Return the [X, Y] coordinate for the center point of the cell that contains the specified text.  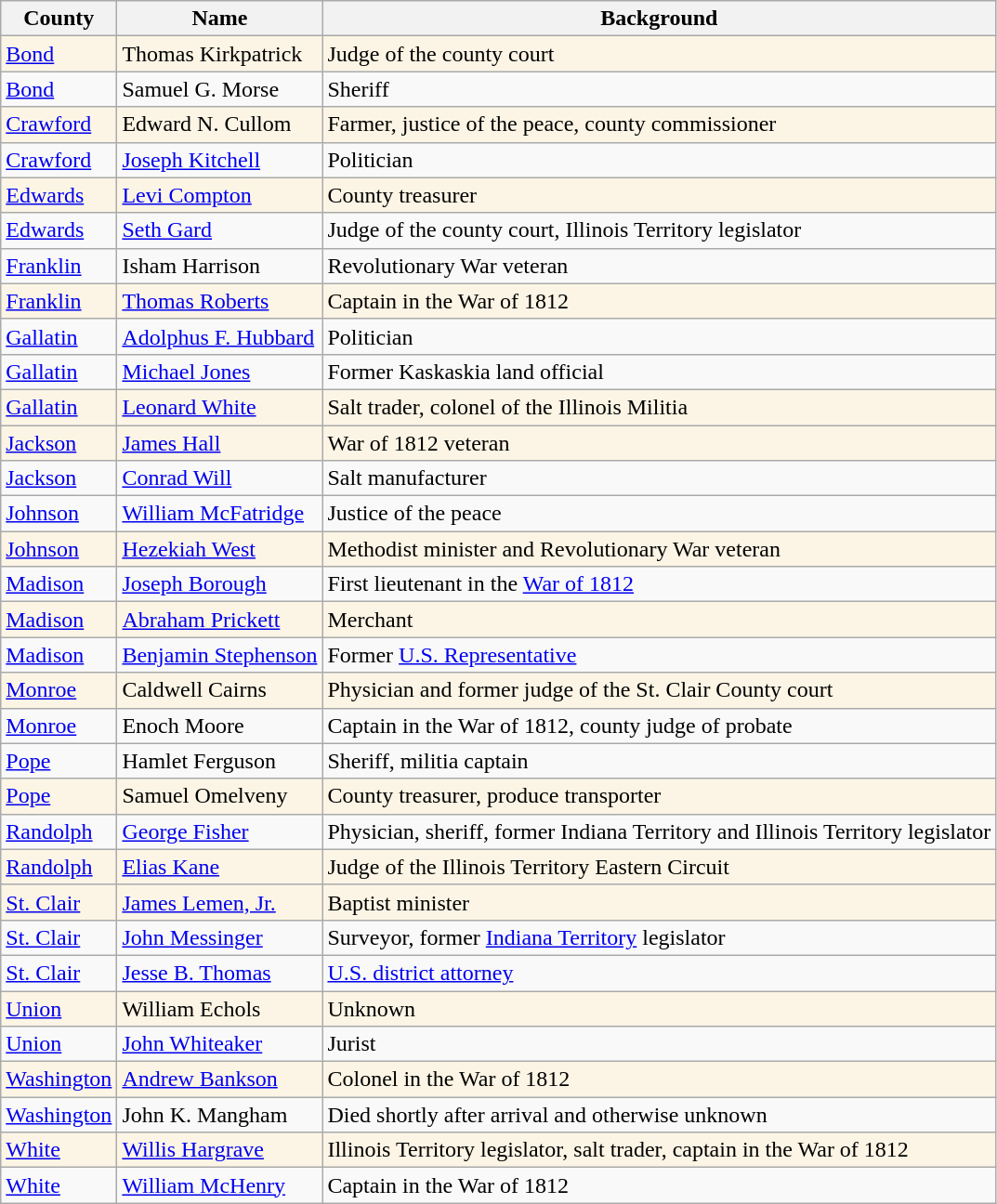
War of 1812 veteran [660, 443]
Conrad Will [219, 478]
County treasurer, produce transporter [660, 796]
Farmer, justice of the peace, county commissioner [660, 124]
Salt manufacturer [660, 478]
Jurist [660, 1044]
Sheriff [660, 89]
Enoch Moore [219, 726]
Judge of the Illinois Territory Eastern Circuit [660, 867]
Michael Jones [219, 372]
John Whiteaker [219, 1044]
Methodist minister and Revolutionary War veteran [660, 549]
Captain in the War of 1812, county judge of probate [660, 726]
Salt trader, colonel of the Illinois Militia [660, 407]
Samuel G. Morse [219, 89]
Justice of the peace [660, 514]
Illinois Territory legislator, salt trader, captain in the War of 1812 [660, 1150]
Baptist minister [660, 902]
Levi Compton [219, 195]
William McFatridge [219, 514]
Jesse B. Thomas [219, 973]
Elias Kane [219, 867]
Died shortly after arrival and otherwise unknown [660, 1115]
Physician, sheriff, former Indiana Territory and Illinois Territory legislator [660, 831]
Abraham Prickett [219, 620]
George Fisher [219, 831]
Hamlet Ferguson [219, 761]
Joseph Borough [219, 584]
Judge of the county court [660, 54]
John Messinger [219, 937]
James Lemen, Jr. [219, 902]
Thomas Kirkpatrick [219, 54]
Joseph Kitchell [219, 160]
Judge of the county court, Illinois Territory legislator [660, 230]
Adolphus F. Hubbard [219, 336]
Sheriff, militia captain [660, 761]
William McHenry [219, 1185]
Colonel in the War of 1812 [660, 1080]
County treasurer [660, 195]
First lieutenant in the War of 1812 [660, 584]
James Hall [219, 443]
Seth Gard [219, 230]
Benjamin Stephenson [219, 655]
Surveyor, former Indiana Territory legislator [660, 937]
Former U.S. Representative [660, 655]
Revolutionary War veteran [660, 266]
Leonard White [219, 407]
Isham Harrison [219, 266]
Physician and former judge of the St. Clair County court [660, 690]
Unknown [660, 1008]
Caldwell Cairns [219, 690]
Merchant [660, 620]
Willis Hargrave [219, 1150]
U.S. district attorney [660, 973]
William Echols [219, 1008]
Background [660, 19]
Name [219, 19]
Hezekiah West [219, 549]
Samuel Omelveny [219, 796]
Former Kaskaskia land official [660, 372]
County [59, 19]
Andrew Bankson [219, 1080]
Edward N. Cullom [219, 124]
John K. Mangham [219, 1115]
Thomas Roberts [219, 301]
